Pinpoint the cell where the given text exists, returning its [X, Y] midpoint coordinate. 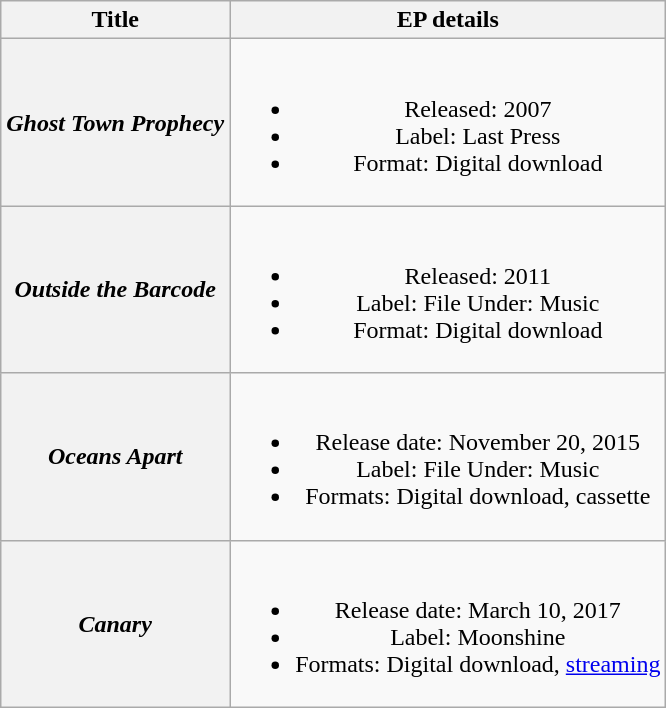
Title [116, 20]
Canary [116, 624]
Oceans Apart [116, 456]
Released: 2011Label: File Under: MusicFormat: Digital download [448, 290]
Released: 2007Label: Last PressFormat: Digital download [448, 122]
Ghost Town Prophecy [116, 122]
EP details [448, 20]
Outside the Barcode [116, 290]
Release date: November 20, 2015Label: File Under: MusicFormats: Digital download, cassette [448, 456]
Release date: March 10, 2017Label: MoonshineFormats: Digital download, streaming [448, 624]
